Capture the cell that displays the provided text and extract its (X, Y) central coordinate. 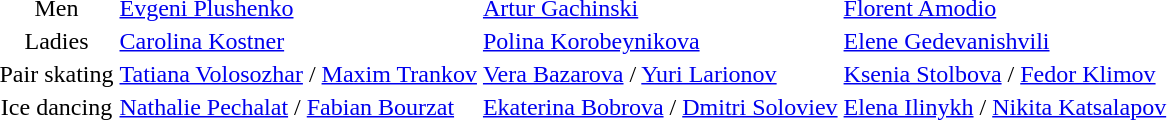
Polina Korobeynikova (660, 41)
Tatiana Volosozhar / Maxim Trankov (298, 74)
Vera Bazarova / Yuri Larionov (660, 74)
Carolina Kostner (298, 41)
